For the text-containing cell, return its midpoint in (X, Y) coordinate format. 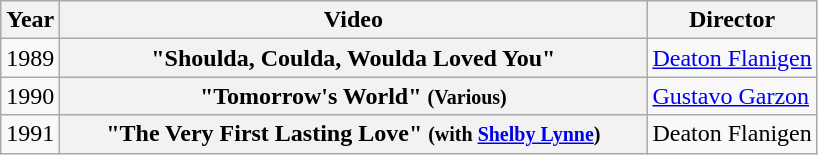
1991 (30, 134)
Director (732, 20)
1989 (30, 58)
"The Very First Lasting Love" (with Shelby Lynne) (354, 134)
Gustavo Garzon (732, 96)
"Shoulda, Coulda, Woulda Loved You" (354, 58)
1990 (30, 96)
Video (354, 20)
"Tomorrow's World" (Various) (354, 96)
Year (30, 20)
